Return [X, Y] of the center of cell containing provided text 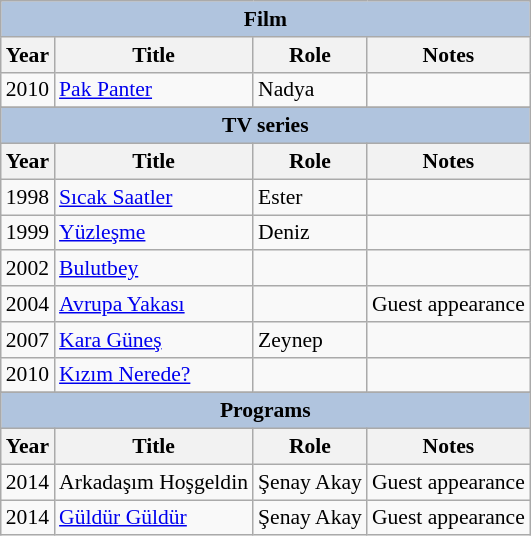
2004 [28, 304]
Nadya [310, 90]
Avrupa Yakası [154, 304]
Deniz [310, 233]
Bulutbey [154, 269]
1998 [28, 197]
Arkadaşım Hoşgeldin [154, 482]
2007 [28, 340]
Sıcak Saatler [154, 197]
Kara Güneş [154, 340]
2002 [28, 269]
Pak Panter [154, 90]
Programs [266, 411]
Ester [310, 197]
Zeynep [310, 340]
Film [266, 19]
1999 [28, 233]
TV series [266, 126]
Yüzleşme [154, 233]
Güldür Güldür [154, 518]
Kızım Nerede? [154, 375]
